Find where the given text appears and provide that cell's center as [X, Y] coordinate. 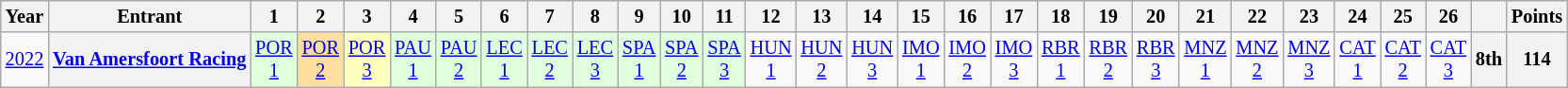
POR1 [273, 60]
21 [1205, 16]
LEC1 [504, 60]
Van Amersfoort Racing [149, 60]
17 [1013, 16]
19 [1108, 16]
2022 [24, 60]
IMO2 [966, 60]
LEC3 [595, 60]
CAT2 [1403, 60]
PAU1 [412, 60]
12 [771, 16]
13 [821, 16]
IMO1 [921, 60]
25 [1403, 16]
3 [367, 16]
8 [595, 16]
6 [504, 16]
4 [412, 16]
23 [1309, 16]
POR2 [320, 60]
20 [1156, 16]
SPA2 [682, 60]
SPA1 [639, 60]
SPA3 [723, 60]
POR3 [367, 60]
CAT3 [1448, 60]
114 [1537, 60]
10 [682, 16]
RBR2 [1108, 60]
22 [1256, 16]
Entrant [149, 16]
HUN3 [872, 60]
LEC2 [550, 60]
8th [1489, 60]
RBR3 [1156, 60]
15 [921, 16]
HUN1 [771, 60]
MNZ2 [1256, 60]
16 [966, 16]
Year [24, 16]
2 [320, 16]
24 [1357, 16]
Points [1537, 16]
26 [1448, 16]
7 [550, 16]
MNZ1 [1205, 60]
18 [1060, 16]
PAU2 [460, 60]
CAT1 [1357, 60]
IMO3 [1013, 60]
9 [639, 16]
5 [460, 16]
MNZ3 [1309, 60]
14 [872, 16]
RBR1 [1060, 60]
11 [723, 16]
1 [273, 16]
HUN2 [821, 60]
